For the text-containing cell, return its midpoint in [x, y] coordinate format. 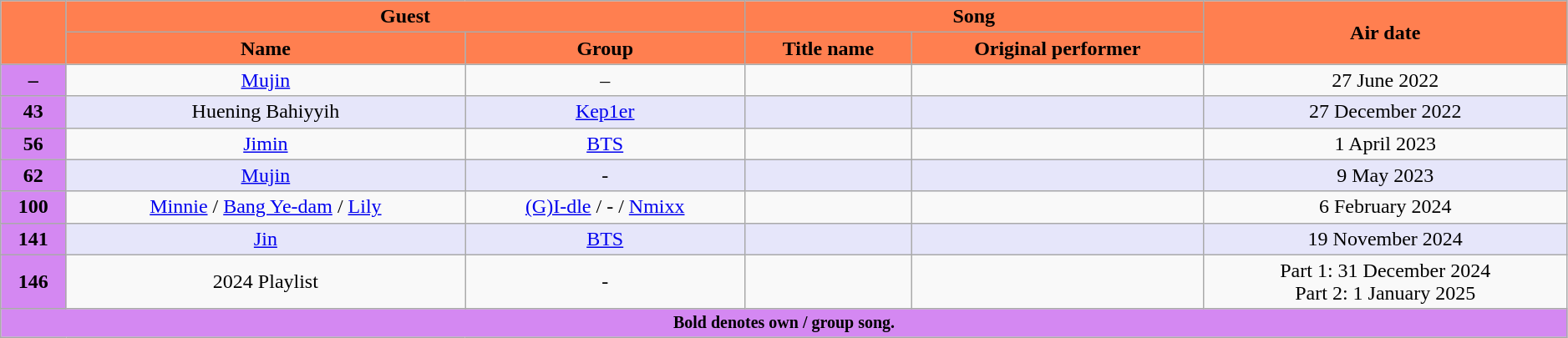
9 May 2023 [1385, 175]
19 November 2024 [1385, 239]
Kep1er [605, 112]
Group [605, 48]
56 [33, 144]
Minnie / Bang Ye-dam / Lily [266, 207]
Guest [406, 17]
62 [33, 175]
Song [974, 17]
100 [33, 207]
43 [33, 112]
146 [33, 282]
Jimin [266, 144]
1 April 2023 [1385, 144]
27 December 2022 [1385, 112]
Huening Bahiyyih [266, 112]
(G)I-dle / - / Nmixx [605, 207]
6 February 2024 [1385, 207]
Title name [828, 48]
141 [33, 239]
27 June 2022 [1385, 80]
Jin [266, 239]
Name [266, 48]
Part 1: 31 December 2024Part 2: 1 January 2025 [1385, 282]
Air date [1385, 33]
Bold denotes own / group song. [784, 322]
Original performer [1058, 48]
2024 Playlist [266, 282]
